Pinpoint the cell where the given text exists, returning its (X, Y) midpoint coordinate. 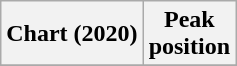
Peakposition (189, 34)
Chart (2020) (72, 34)
